Detect which cell encompasses the target text, then output its [X, Y] center coordinate. 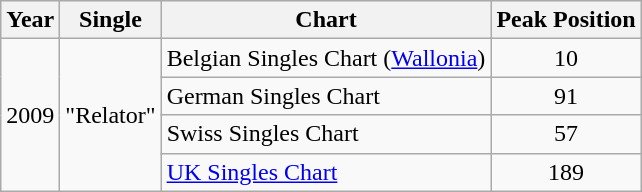
German Singles Chart [326, 96]
Swiss Singles Chart [326, 134]
91 [566, 96]
"Relator" [110, 115]
Peak Position [566, 20]
57 [566, 134]
10 [566, 58]
2009 [30, 115]
Single [110, 20]
189 [566, 172]
Belgian Singles Chart (Wallonia) [326, 58]
Year [30, 20]
UK Singles Chart [326, 172]
Chart [326, 20]
